For the text-containing cell, return its midpoint in [x, y] coordinate format. 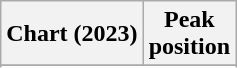
Chart (2023) [72, 34]
Peakposition [189, 34]
